Output the (x, y) coordinate of the center of the cell containing the given text.  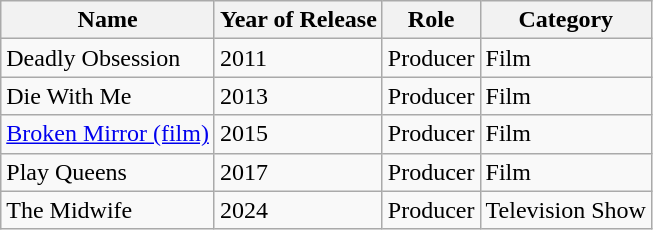
2011 (298, 58)
2015 (298, 134)
Name (108, 20)
Broken Mirror (film) (108, 134)
Year of Release (298, 20)
2013 (298, 96)
2024 (298, 210)
The Midwife (108, 210)
Die With Me (108, 96)
Role (431, 20)
Deadly Obsession (108, 58)
2017 (298, 172)
Play Queens (108, 172)
Category (566, 20)
Television Show (566, 210)
